Extract the [x, y] coordinate from the center of the cell holding the provided text.  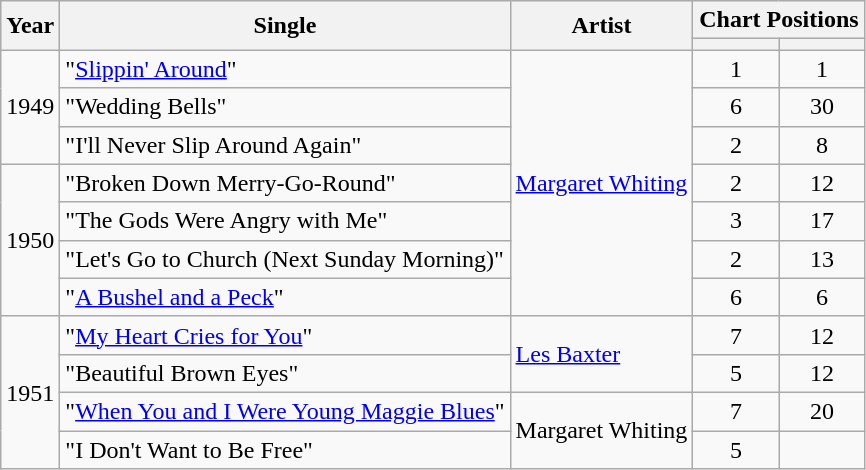
"When You and I Were Young Maggie Blues" [285, 411]
1950 [30, 240]
3 [736, 221]
17 [822, 221]
"The Gods Were Angry with Me" [285, 221]
"My Heart Cries for You" [285, 335]
"Broken Down Merry-Go-Round" [285, 183]
Artist [602, 26]
Year [30, 26]
"I Don't Want to Be Free" [285, 449]
1951 [30, 392]
Single [285, 26]
30 [822, 107]
8 [822, 145]
Chart Positions [779, 20]
"Beautiful Brown Eyes" [285, 373]
"I'll Never Slip Around Again" [285, 145]
Les Baxter [602, 354]
"Let's Go to Church (Next Sunday Morning)" [285, 259]
20 [822, 411]
"Slippin' Around" [285, 69]
1949 [30, 107]
"A Bushel and a Peck" [285, 297]
"Wedding Bells" [285, 107]
13 [822, 259]
